For the text-containing cell, return its midpoint in [X, Y] coordinate format. 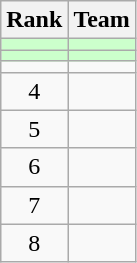
8 [34, 243]
5 [34, 129]
6 [34, 167]
Team [102, 20]
7 [34, 205]
4 [34, 91]
Rank [34, 20]
